For the text-containing cell, return its midpoint in (X, Y) coordinate format. 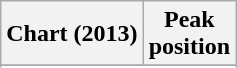
Chart (2013) (72, 34)
Peak position (189, 34)
